Provide the (x, y) coordinate of the cell's center where the given text is located.  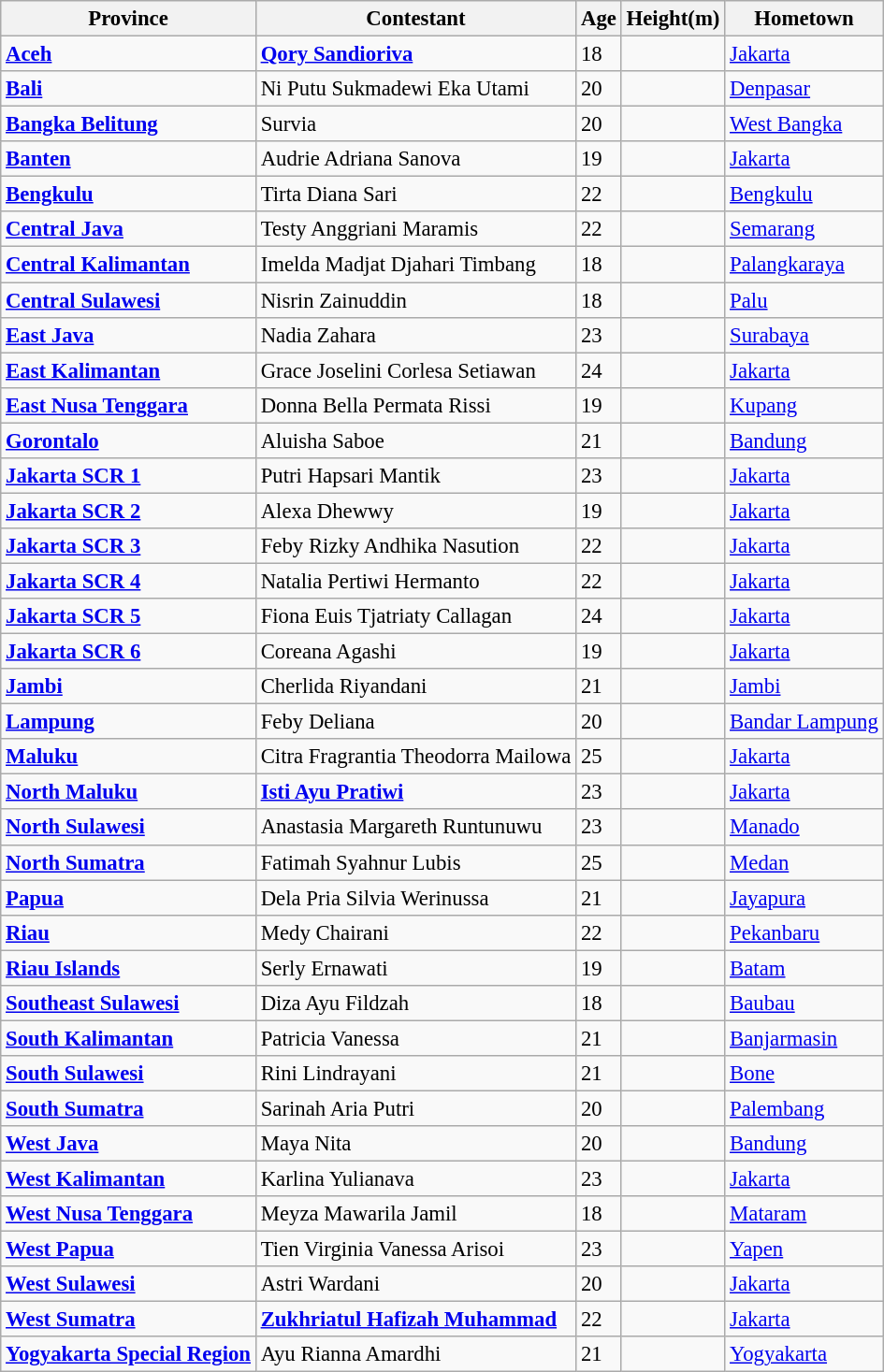
Citra Fragrantia Theodorra Mailowa (415, 757)
Isti Ayu Pratiwi (415, 792)
Contestant (415, 19)
Patricia Vanessa (415, 1038)
Sarinah Aria Putri (415, 1108)
Fatimah Syahnur Lubis (415, 862)
West Nusa Tenggara (129, 1214)
Bali (129, 89)
Aceh (129, 54)
West Kalimantan (129, 1179)
Riau (129, 932)
Manado (804, 828)
Southeast Sulawesi (129, 1004)
Testy Anggriani Maramis (415, 229)
Central Kalimantan (129, 265)
Height(m) (674, 19)
Rini Lindrayani (415, 1074)
Medy Chairani (415, 932)
Jayapura (804, 898)
Grace Joselini Corlesa Setiawan (415, 370)
Hometown (804, 19)
Lampung (129, 722)
Tirta Diana Sari (415, 195)
South Kalimantan (129, 1038)
Palu (804, 300)
Kupang (804, 405)
Dela Pria Silvia Werinussa (415, 898)
Pekanbaru (804, 932)
Mataram (804, 1214)
Putri Hapsari Mantik (415, 476)
Maya Nita (415, 1144)
Serly Ernawati (415, 968)
Bone (804, 1074)
Jakarta SCR 5 (129, 616)
North Sulawesi (129, 828)
Nadia Zahara (415, 335)
Bangka Belitung (129, 124)
Banjarmasin (804, 1038)
West Java (129, 1144)
Bandar Lampung (804, 722)
West Sumatra (129, 1320)
Age (599, 19)
Semarang (804, 229)
Central Sulawesi (129, 300)
Alexa Dhewwy (415, 511)
Palembang (804, 1108)
Medan (804, 862)
West Papua (129, 1249)
Yapen (804, 1249)
Aluisha Saboe (415, 440)
Batam (804, 968)
Feby Deliana (415, 722)
Banten (129, 159)
Feby Rizky Andhika Nasution (415, 546)
Palangkaraya (804, 265)
Central Java (129, 229)
Jakarta SCR 4 (129, 581)
East Java (129, 335)
Maluku (129, 757)
West Sulawesi (129, 1284)
Cherlida Riyandani (415, 686)
Denpasar (804, 89)
East Nusa Tenggara (129, 405)
Jakarta SCR 2 (129, 511)
Province (129, 19)
Baubau (804, 1004)
East Kalimantan (129, 370)
Donna Bella Permata Rissi (415, 405)
Zukhriatul Hafizah Muhammad (415, 1320)
Jakarta SCR 6 (129, 652)
Riau Islands (129, 968)
North Maluku (129, 792)
Surabaya (804, 335)
Ni Putu Sukmadewi Eka Utami (415, 89)
North Sumatra (129, 862)
Anastasia Margareth Runtunuwu (415, 828)
Fiona Euis Tjatriaty Callagan (415, 616)
South Sumatra (129, 1108)
Gorontalo (129, 440)
Jakarta SCR 1 (129, 476)
Nisrin Zainuddin (415, 300)
Tien Virginia Vanessa Arisoi (415, 1249)
Qory Sandioriva (415, 54)
Diza Ayu Fildzah (415, 1004)
Coreana Agashi (415, 652)
Astri Wardani (415, 1284)
Karlina Yulianava (415, 1179)
Papua (129, 898)
South Sulawesi (129, 1074)
Meyza Mawarila Jamil (415, 1214)
Audrie Adriana Sanova (415, 159)
West Bangka (804, 124)
Survia (415, 124)
Jakarta SCR 3 (129, 546)
Imelda Madjat Djahari Timbang (415, 265)
Natalia Pertiwi Hermanto (415, 581)
